Capture the cell that displays the provided text and extract its [x, y] central coordinate. 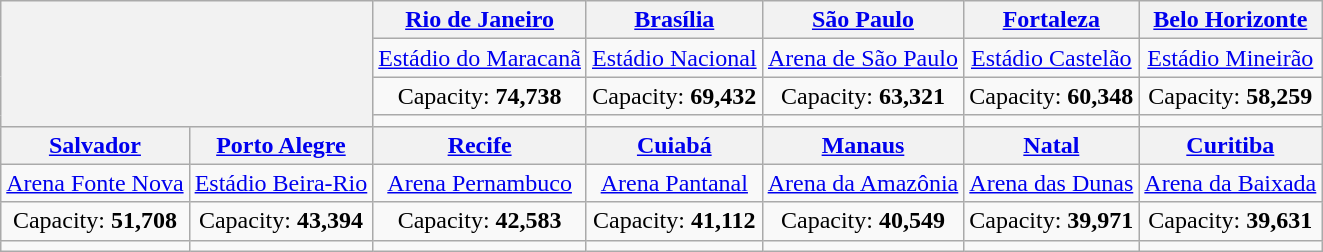
Capacity: 74,738 [480, 96]
Cuiabá [674, 145]
Arena da Baixada [1230, 183]
Estádio Castelão [1052, 58]
Capacity: 41,112 [674, 221]
Capacity: 43,394 [281, 221]
Arena de São Paulo [863, 58]
Salvador [95, 145]
Arena Pernambuco [480, 183]
Capacity: 63,321 [863, 96]
Capacity: 39,971 [1052, 221]
Capacity: 42,583 [480, 221]
Capacity: 69,432 [674, 96]
Arena das Dunas [1052, 183]
Capacity: 58,259 [1230, 96]
Estádio Mineirão [1230, 58]
Brasília [674, 20]
Natal [1052, 145]
Porto Alegre [281, 145]
São Paulo [863, 20]
Capacity: 40,549 [863, 221]
Arena Pantanal [674, 183]
Capacity: 39,631 [1230, 221]
Arena Fonte Nova [95, 183]
Arena da Amazônia [863, 183]
Fortaleza [1052, 20]
Recife [480, 145]
Rio de Janeiro [480, 20]
Estádio do Maracanã [480, 58]
Curitiba [1230, 145]
Manaus [863, 145]
Capacity: 60,348 [1052, 96]
Estádio Beira-Rio [281, 183]
Estádio Nacional [674, 58]
Capacity: 51,708 [95, 221]
Belo Horizonte [1230, 20]
